For the text-containing cell, return its midpoint in [x, y] coordinate format. 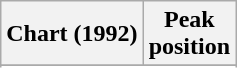
Chart (1992) [72, 34]
Peakposition [189, 34]
